Identify which cell holds the provided text, then report its (X, Y) central coordinate. 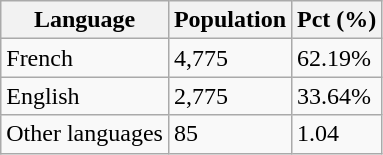
1.04 (337, 134)
62.19% (337, 58)
85 (230, 134)
2,775 (230, 96)
English (85, 96)
Other languages (85, 134)
French (85, 58)
Population (230, 20)
Pct (%) (337, 20)
Language (85, 20)
33.64% (337, 96)
4,775 (230, 58)
